Scan for the cell matching the given text and deliver its (X, Y) coordinate at center. 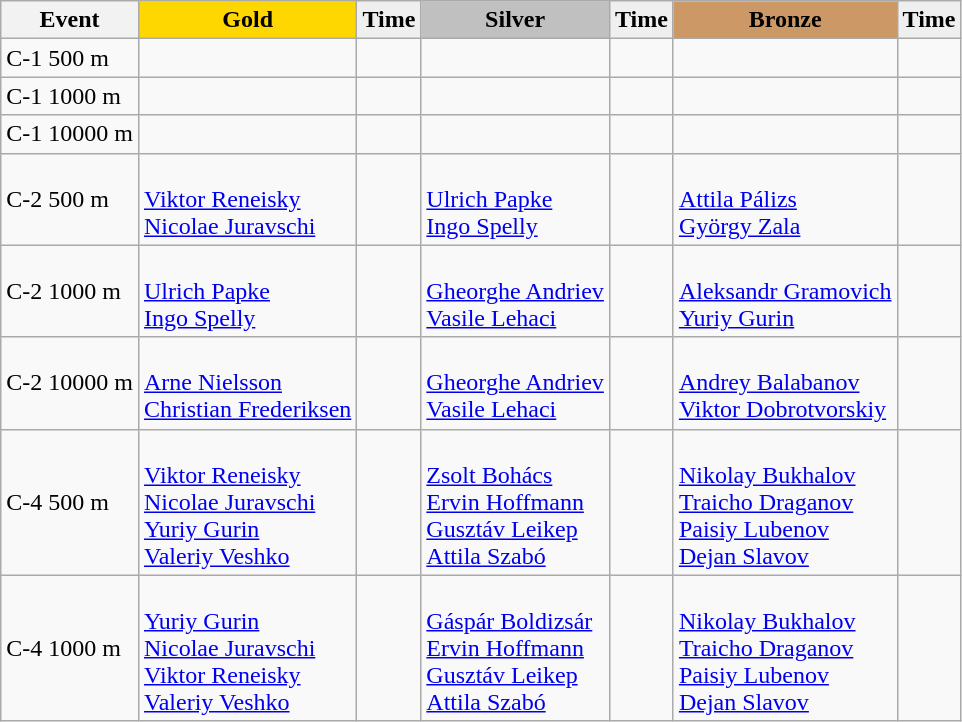
C-1 1000 m (70, 96)
C-1 10000 m (70, 134)
Silver (516, 20)
C-2 10000 m (70, 383)
Viktor ReneiskyNicolae JuravschiYuriy GurinValeriy Veshko (247, 502)
Yuriy GurinNicolae JuravschiViktor ReneiskyValeriy Veshko (247, 648)
Viktor ReneiskyNicolae Juravschi (247, 199)
Aleksandr GramovichYuriy Gurin (785, 291)
C-2 1000 m (70, 291)
Event (70, 20)
C-1 500 m (70, 58)
C-4 500 m (70, 502)
Andrey BalabanovViktor Dobrotvorskiy (785, 383)
C-4 1000 m (70, 648)
Attila PálizsGyörgy Zala (785, 199)
Zsolt BohácsErvin HoffmannGusztáv LeikepAttila Szabó (516, 502)
Gáspár BoldizsárErvin HoffmannGusztáv LeikepAttila Szabó (516, 648)
Gold (247, 20)
Bronze (785, 20)
C-2 500 m (70, 199)
Arne NielssonChristian Frederiksen (247, 383)
